Find where the given text appears and provide that cell's center as (x, y) coordinate. 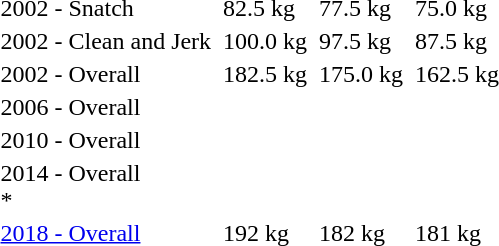
182.5 kg (266, 74)
175.0 kg (362, 74)
100.0 kg (266, 41)
97.5 kg (362, 41)
